Search for the cell housing the specified text and yield its [X, Y] center coordinate. 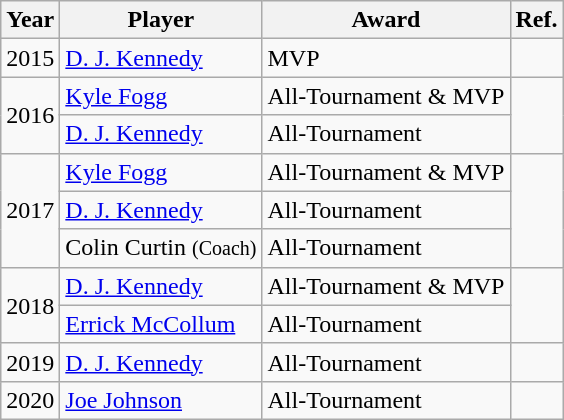
2020 [30, 400]
Errick McCollum [161, 324]
Player [161, 20]
Year [30, 20]
Ref. [536, 20]
Colin Curtin (Coach) [161, 248]
2015 [30, 58]
Award [386, 20]
2018 [30, 305]
Joe Johnson [161, 400]
2017 [30, 210]
2019 [30, 362]
2016 [30, 115]
MVP [386, 58]
